Detect which cell encompasses the target text, then output its [X, Y] center coordinate. 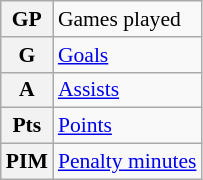
PIM [27, 162]
Goals [128, 55]
Points [128, 126]
G [27, 55]
Penalty minutes [128, 162]
A [27, 90]
Games played [128, 19]
Pts [27, 126]
Assists [128, 90]
GP [27, 19]
